From the cell containing the given text, extract its center point as [X, Y] coordinate. 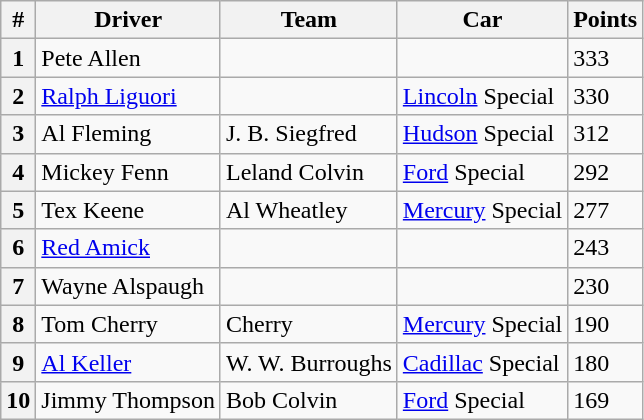
169 [606, 400]
333 [606, 58]
Tom Cherry [128, 324]
5 [18, 210]
Al Keller [128, 362]
2 [18, 96]
Jimmy Thompson [128, 400]
Car [482, 20]
10 [18, 400]
Wayne Alspaugh [128, 286]
Driver [128, 20]
4 [18, 172]
# [18, 20]
J. B. Siegfred [308, 134]
Hudson Special [482, 134]
243 [606, 248]
Points [606, 20]
7 [18, 286]
Leland Colvin [308, 172]
6 [18, 248]
277 [606, 210]
9 [18, 362]
Team [308, 20]
8 [18, 324]
Cherry [308, 324]
190 [606, 324]
312 [606, 134]
Al Fleming [128, 134]
Pete Allen [128, 58]
330 [606, 96]
180 [606, 362]
1 [18, 58]
Mickey Fenn [128, 172]
Lincoln Special [482, 96]
Tex Keene [128, 210]
230 [606, 286]
Bob Colvin [308, 400]
292 [606, 172]
Ralph Liguori [128, 96]
W. W. Burroughs [308, 362]
3 [18, 134]
Red Amick [128, 248]
Cadillac Special [482, 362]
Al Wheatley [308, 210]
